Provide the [x, y] coordinate of the cell's center where the given text is located.  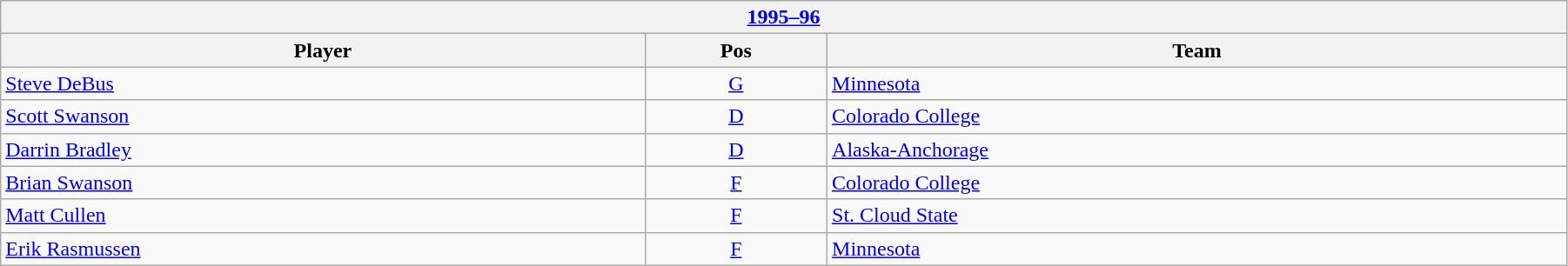
G [736, 83]
Pos [736, 50]
Scott Swanson [323, 116]
St. Cloud State [1197, 216]
Team [1197, 50]
Player [323, 50]
Alaska-Anchorage [1197, 150]
1995–96 [784, 17]
Brian Swanson [323, 183]
Darrin Bradley [323, 150]
Erik Rasmussen [323, 249]
Steve DeBus [323, 83]
Matt Cullen [323, 216]
